Determine the (x, y) coordinate at the center of the cell enclosing the given text.  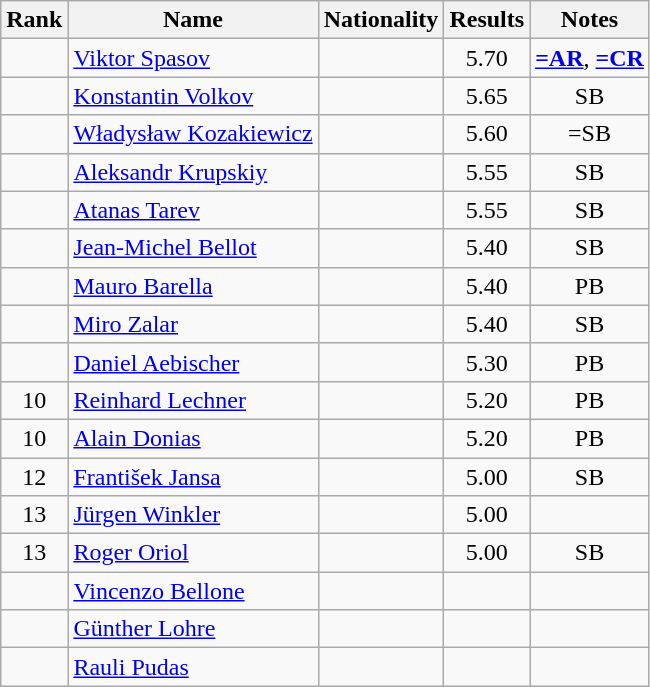
Aleksandr Krupskiy (193, 172)
František Jansa (193, 477)
Atanas Tarev (193, 210)
Jean-Michel Bellot (193, 248)
Konstantin Volkov (193, 96)
Results (487, 20)
Rank (34, 20)
=SB (590, 134)
5.60 (487, 134)
12 (34, 477)
Alain Donias (193, 438)
5.30 (487, 362)
Jürgen Winkler (193, 515)
5.65 (487, 96)
Władysław Kozakiewicz (193, 134)
Viktor Spasov (193, 58)
Name (193, 20)
Miro Zalar (193, 324)
Notes (590, 20)
=AR, =CR (590, 58)
Vincenzo Bellone (193, 591)
Günther Lohre (193, 629)
Nationality (381, 20)
5.70 (487, 58)
Roger Oriol (193, 553)
Reinhard Lechner (193, 400)
Rauli Pudas (193, 667)
Daniel Aebischer (193, 362)
Mauro Barella (193, 286)
